Identify which cell holds the provided text, then report its (x, y) central coordinate. 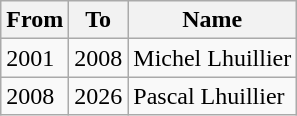
Michel Lhuillier (212, 58)
2026 (98, 96)
From (35, 20)
2001 (35, 58)
To (98, 20)
Pascal Lhuillier (212, 96)
Name (212, 20)
